Pinpoint the cell where the given text exists, returning its [X, Y] midpoint coordinate. 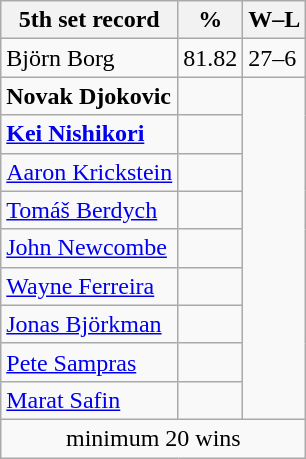
Pete Sampras [90, 362]
5th set record [90, 20]
minimum 20 wins [154, 438]
81.82 [210, 58]
Novak Djokovic [90, 96]
Jonas Björkman [90, 324]
% [210, 20]
Tomáš Berdych [90, 210]
Wayne Ferreira [90, 286]
Björn Borg [90, 58]
Aaron Krickstein [90, 172]
27–6 [274, 58]
Marat Safin [90, 400]
John Newcombe [90, 248]
Kei Nishikori [90, 134]
W–L [274, 20]
